Search for the cell housing the specified text and yield its (x, y) center coordinate. 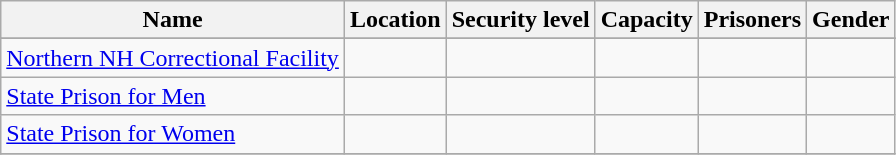
Northern NH Correctional Facility (173, 58)
Name (173, 20)
State Prison for Women (173, 134)
State Prison for Men (173, 96)
Capacity (646, 20)
Location (395, 20)
Security level (520, 20)
Prisoners (752, 20)
Gender (851, 20)
